Output the (X, Y) coordinate of the center of the cell containing the given text.  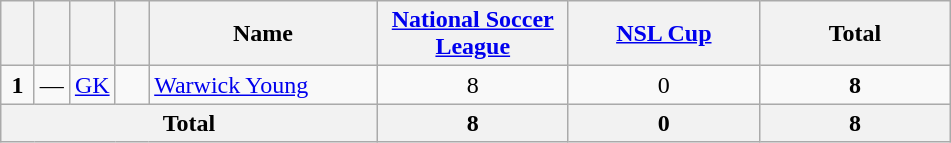
NSL Cup (664, 34)
— (52, 85)
GK (92, 85)
1 (18, 85)
Name (264, 34)
Warwick Young (264, 85)
National Soccer League (472, 34)
